Capture the cell that displays the provided text and extract its [x, y] central coordinate. 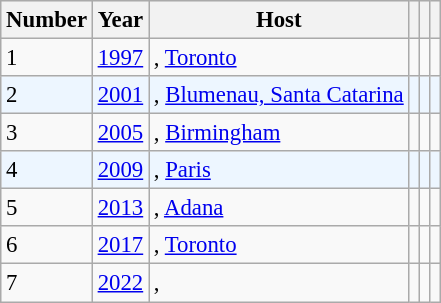
, Blumenau, Santa Catarina [278, 95]
2005 [120, 133]
Year [120, 20]
2022 [120, 283]
3 [47, 133]
, [278, 283]
2013 [120, 208]
2017 [120, 245]
5 [47, 208]
4 [47, 170]
Number [47, 20]
2001 [120, 95]
, Paris [278, 170]
6 [47, 245]
, Birmingham [278, 133]
1997 [120, 58]
2 [47, 95]
Host [278, 20]
2009 [120, 170]
7 [47, 283]
, Adana [278, 208]
1 [47, 58]
